Extract the (x, y) coordinate from the center of the cell holding the provided text.  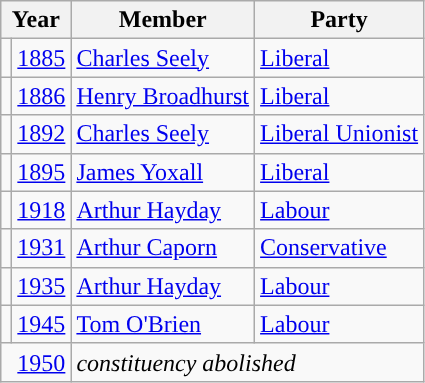
1895 (42, 172)
1886 (42, 96)
Arthur Caporn (163, 248)
1935 (42, 286)
Conservative (340, 248)
Year (36, 20)
Liberal Unionist (340, 134)
Party (340, 20)
1931 (42, 248)
Member (163, 20)
1892 (42, 134)
James Yoxall (163, 172)
Tom O'Brien (163, 324)
constituency abolished (248, 362)
1885 (42, 58)
1918 (42, 210)
1945 (42, 324)
Henry Broadhurst (163, 96)
1950 (36, 362)
